Detect which cell encompasses the target text, then output its (x, y) center coordinate. 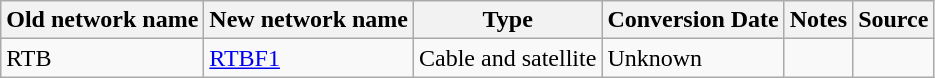
Unknown (693, 58)
Cable and satellite (508, 58)
Conversion Date (693, 20)
Notes (818, 20)
Source (894, 20)
RTBF1 (309, 58)
Old network name (102, 20)
Type (508, 20)
RTB (102, 58)
New network name (309, 20)
